Capture the cell that displays the provided text and extract its (x, y) central coordinate. 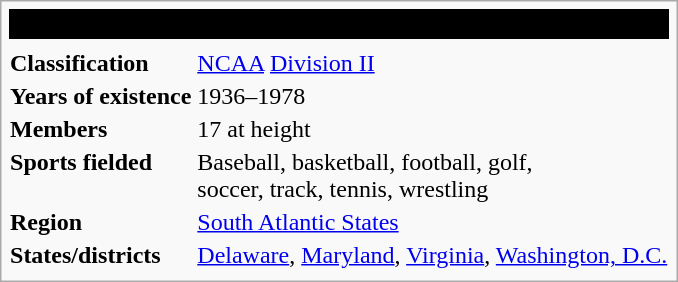
Sports fielded (101, 176)
Baseball, basketball, football, golf, soccer, track, tennis, wrestling (432, 176)
Classification (101, 63)
Members (101, 129)
Years of existence (101, 96)
States/districts (101, 255)
17 at height (432, 129)
1936–1978 (432, 96)
South Atlantic States (432, 222)
Delaware, Maryland, Virginia, Washington, D.C. (432, 255)
NCAA Division II (432, 63)
Mason–Dixon Conference (339, 24)
Region (101, 222)
